Provide the (x, y) coordinate of the cell's center where the given text is located.  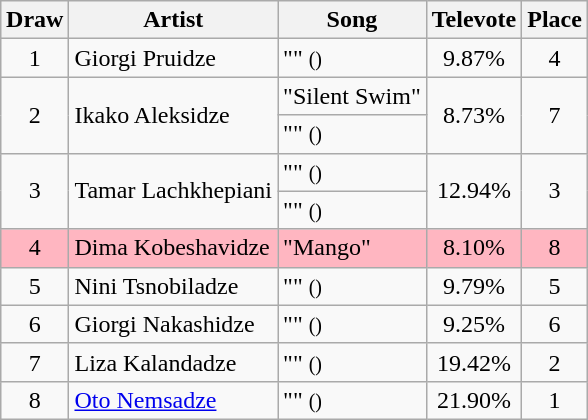
21.90% (474, 400)
Draw (35, 20)
Dima Kobeshavidze (174, 248)
Oto Nemsadze (174, 400)
"Mango" (352, 248)
Ikako Aleksidze (174, 115)
Giorgi Nakashidze (174, 324)
Tamar Lachkhepiani (174, 191)
Song (352, 20)
Artist (174, 20)
9.79% (474, 286)
12.94% (474, 191)
19.42% (474, 362)
8.10% (474, 248)
Giorgi Pruidze (174, 58)
9.87% (474, 58)
Place (555, 20)
Liza Kalandadze (174, 362)
"Silent Swim" (352, 96)
Nini Tsnobiladze (174, 286)
9.25% (474, 324)
8.73% (474, 115)
Televote (474, 20)
